Locate the cell with the specified text and output its (X, Y) center coordinate. 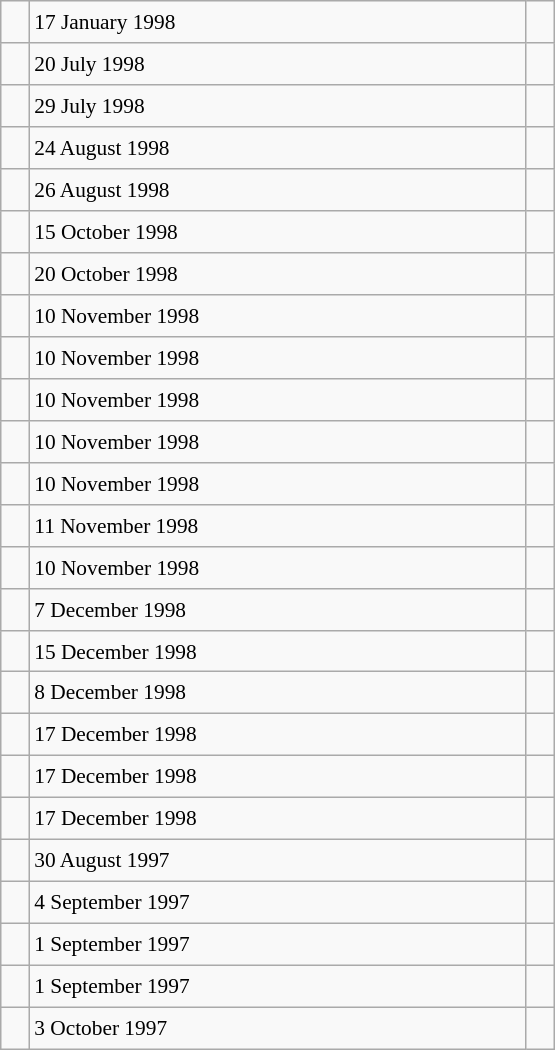
20 October 1998 (278, 274)
24 August 1998 (278, 148)
15 December 1998 (278, 651)
20 July 1998 (278, 64)
17 January 1998 (278, 22)
30 August 1997 (278, 861)
4 September 1997 (278, 903)
8 December 1998 (278, 693)
3 October 1997 (278, 1028)
7 December 1998 (278, 609)
29 July 1998 (278, 106)
11 November 1998 (278, 525)
26 August 1998 (278, 190)
15 October 1998 (278, 232)
